Pinpoint the cell where the given text exists, returning its [x, y] midpoint coordinate. 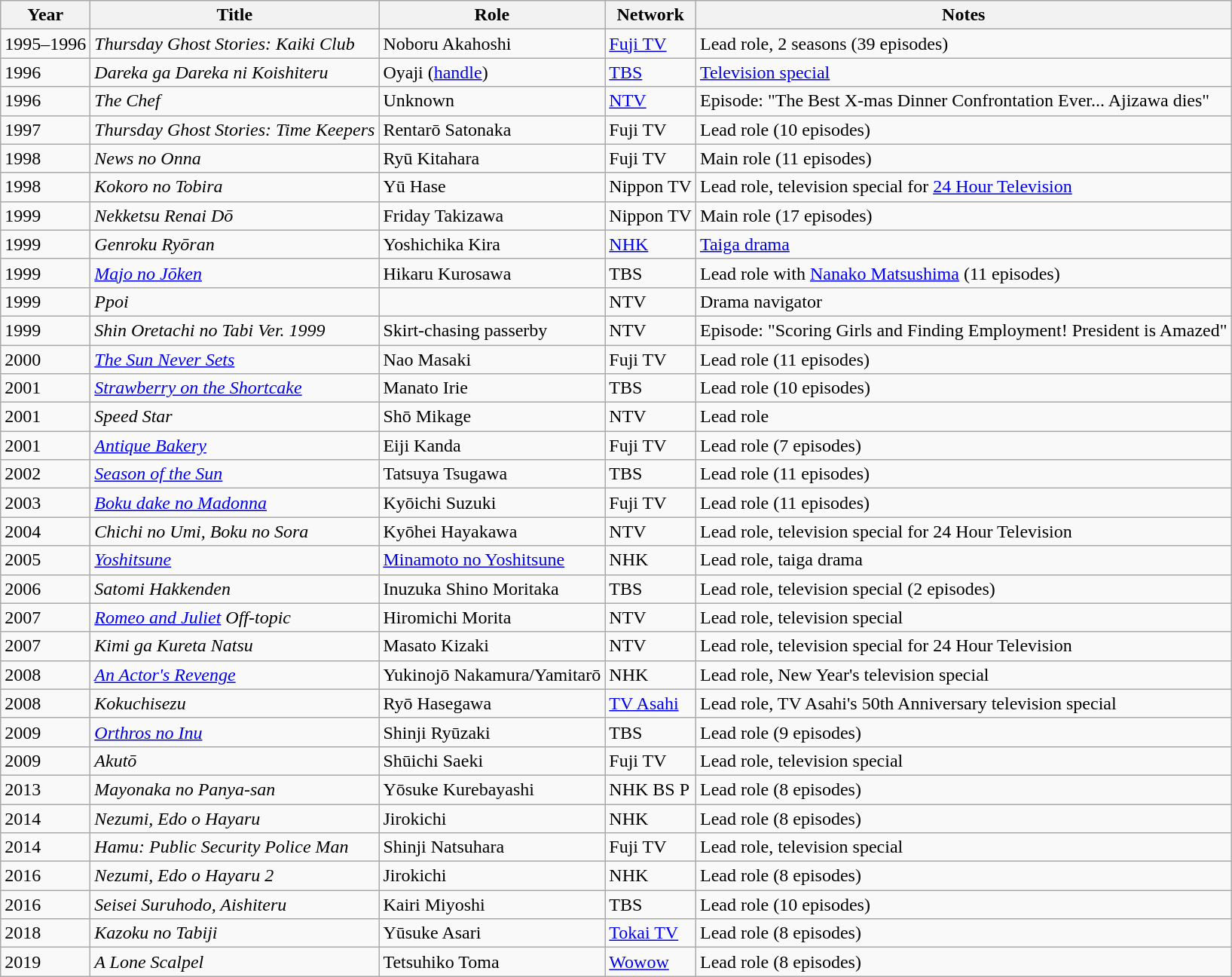
Nezumi, Edo o Hayaru [235, 818]
Skirt-chasing passerby [492, 330]
Kokuchisezu [235, 703]
Lead role, 2 seasons (39 episodes) [963, 44]
Season of the Sun [235, 474]
NHK BS P [651, 789]
Yūsuke Asari [492, 933]
Seisei Suruhodo, Aishiteru [235, 905]
Strawberry on the Shortcake [235, 388]
Nezumi, Edo o Hayaru 2 [235, 876]
Chichi no Umi, Boku no Sora [235, 531]
Episode: "The Best X-mas Dinner Confrontation Ever... Ajizawa dies" [963, 101]
Eiji Kanda [492, 446]
Friday Takizawa [492, 216]
Thursday Ghost Stories: Time Keepers [235, 130]
Dareka ga Dareka ni Koishiteru [235, 72]
2004 [45, 531]
Unknown [492, 101]
Inuzuka Shino Moritaka [492, 589]
Wowow [651, 962]
Tokai TV [651, 933]
Shinji Natsuhara [492, 847]
Shinji Ryūzaki [492, 732]
Satomi Hakkenden [235, 589]
2018 [45, 933]
A Lone Scalpel [235, 962]
1997 [45, 130]
Lead role (9 episodes) [963, 732]
Thursday Ghost Stories: Kaiki Club [235, 44]
Kyōichi Suzuki [492, 503]
Hikaru Kurosawa [492, 273]
Yū Hase [492, 187]
Episode: "Scoring Girls and Finding Employment! President is Amazed" [963, 330]
2013 [45, 789]
2003 [45, 503]
TV Asahi [651, 703]
Main role (11 episodes) [963, 158]
1995–1996 [45, 44]
Mayonaka no Panya-san [235, 789]
Shō Mikage [492, 417]
Shūichi Saeki [492, 761]
Television special [963, 72]
Ryū Kitahara [492, 158]
Lead role [963, 417]
An Actor's Revenge [235, 675]
Tatsuya Tsugawa [492, 474]
Genroku Ryōran [235, 244]
Hiromichi Morita [492, 617]
Lead role, television special (2 episodes) [963, 589]
Manato Irie [492, 388]
News no Onna [235, 158]
Majo no Jōken [235, 273]
2006 [45, 589]
Noboru Akahoshi [492, 44]
Ryō Hasegawa [492, 703]
Yoshitsune [235, 560]
Lead role (7 episodes) [963, 446]
Romeo and Juliet Off-topic [235, 617]
Kazoku no Tabiji [235, 933]
Taiga drama [963, 244]
Antique Bakery [235, 446]
Minamoto no Yoshitsune [492, 560]
Tetsuhiko Toma [492, 962]
Kokoro no Tobira [235, 187]
Kairi Miyoshi [492, 905]
Boku dake no Madonna [235, 503]
Nekketsu Renai Dō [235, 216]
2005 [45, 560]
Notes [963, 15]
2002 [45, 474]
Kyōhei Hayakawa [492, 531]
The Sun Never Sets [235, 360]
Hamu: Public Security Police Man [235, 847]
The Chef [235, 101]
2000 [45, 360]
Shin Oretachi no Tabi Ver. 1999 [235, 330]
Orthros no Inu [235, 732]
Yōsuke Kurebayashi [492, 789]
Kimi ga Kureta Natsu [235, 646]
Oyaji (handle) [492, 72]
Ppoi [235, 302]
Role [492, 15]
Drama navigator [963, 302]
Rentarō Satonaka [492, 130]
Title [235, 15]
Year [45, 15]
Nao Masaki [492, 360]
Yoshichika Kira [492, 244]
Main role (17 episodes) [963, 216]
Network [651, 15]
Lead role with Nanako Matsushima (11 episodes) [963, 273]
Lead role, New Year's television special [963, 675]
2019 [45, 962]
Akutō [235, 761]
Lead role, taiga drama [963, 560]
Speed Star [235, 417]
Masato Kizaki [492, 646]
Yukinojō Nakamura/Yamitarō [492, 675]
Lead role, TV Asahi's 50th Anniversary television special [963, 703]
